Find where the given text appears and provide that cell's center as [x, y] coordinate. 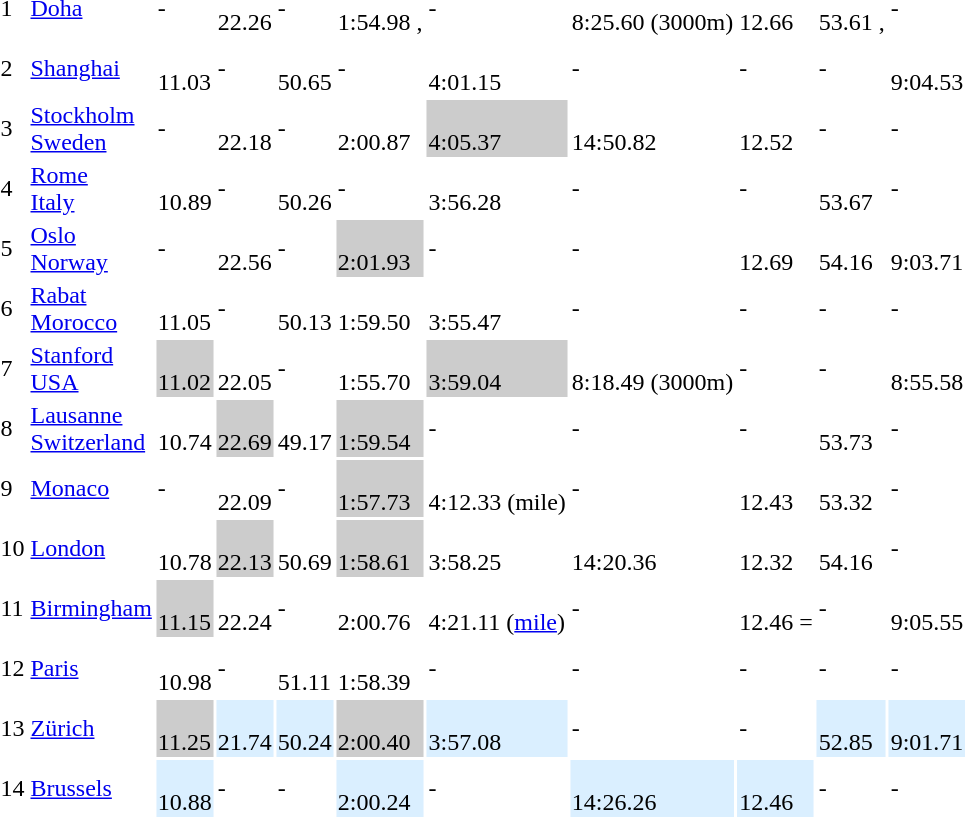
14:26.26 [652, 788]
11.05 [184, 308]
Zürich [91, 728]
22.09 [244, 488]
3:56.28 [497, 188]
10.78 [184, 548]
11.15 [184, 608]
10.89 [184, 188]
53.67 [852, 188]
49.17 [304, 428]
10.98 [184, 668]
52.85 [852, 728]
9:05.55 [927, 608]
9:03.71 [927, 248]
53.32 [852, 488]
3:59.04 [497, 368]
9:01.71 [927, 728]
11.02 [184, 368]
53.73 [852, 428]
Monaco [91, 488]
RabatMorocco [91, 308]
11.03 [184, 68]
2:00.40 [380, 728]
1:59.50 [380, 308]
21.74 [244, 728]
9:04.53 [927, 68]
Paris [91, 668]
4:21.11 (mile) [497, 608]
10.88 [184, 788]
Birmingham [91, 608]
1:57.73 [380, 488]
2:00.76 [380, 608]
22.18 [244, 128]
Shanghai [91, 68]
11.25 [184, 728]
12.52 [776, 128]
LausanneSwitzerland [91, 428]
3:58.25 [497, 548]
22.56 [244, 248]
22.24 [244, 608]
4:05.37 [497, 128]
50.26 [304, 188]
2:00.87 [380, 128]
22.13 [244, 548]
2:00.24 [380, 788]
StanfordUSA [91, 368]
OsloNorway [91, 248]
8:55.58 [927, 368]
12.32 [776, 548]
1:55.70 [380, 368]
12.46 [776, 788]
2:01.93 [380, 248]
RomeItaly [91, 188]
1:58.61 [380, 548]
Brussels [91, 788]
50.24 [304, 728]
12.46 = [776, 608]
3:57.08 [497, 728]
22.69 [244, 428]
50.69 [304, 548]
50.65 [304, 68]
8:18.49 (3000m) [652, 368]
50.13 [304, 308]
12.69 [776, 248]
4:12.33 (mile) [497, 488]
22.05 [244, 368]
12.43 [776, 488]
StockholmSweden [91, 128]
14:20.36 [652, 548]
3:55.47 [497, 308]
4:01.15 [497, 68]
10.74 [184, 428]
London [91, 548]
1:59.54 [380, 428]
1:58.39 [380, 668]
14:50.82 [652, 128]
51.11 [304, 668]
